Capture the cell that displays the provided text and extract its (x, y) central coordinate. 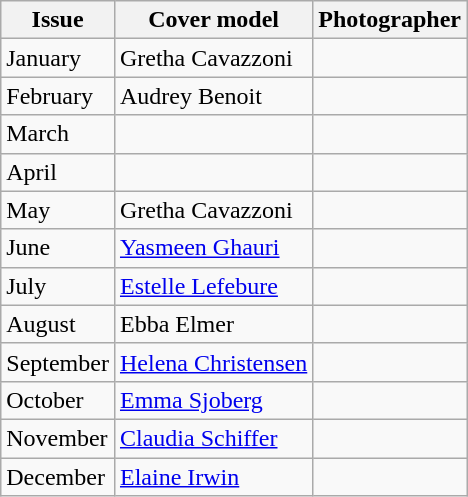
Claudia Schiffer (213, 438)
April (58, 172)
Cover model (213, 20)
Photographer (390, 20)
July (58, 286)
October (58, 400)
February (58, 96)
March (58, 134)
Estelle Lefebure (213, 286)
Ebba Elmer (213, 324)
Emma Sjoberg (213, 400)
Helena Christensen (213, 362)
August (58, 324)
May (58, 210)
Issue (58, 20)
June (58, 248)
Audrey Benoit (213, 96)
Yasmeen Ghauri (213, 248)
January (58, 58)
Elaine Irwin (213, 477)
September (58, 362)
December (58, 477)
November (58, 438)
